Determine the [X, Y] coordinate at the center of the cell enclosing the given text.  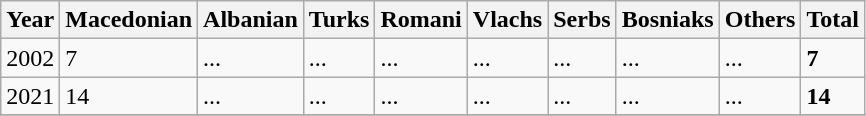
Total [833, 20]
Vlachs [507, 20]
2002 [30, 58]
2021 [30, 96]
Romani [421, 20]
Serbs [582, 20]
Albanian [251, 20]
Bosniaks [668, 20]
Others [760, 20]
Year [30, 20]
Turks [339, 20]
Macedonian [129, 20]
